Detect which cell encompasses the target text, then output its [x, y] center coordinate. 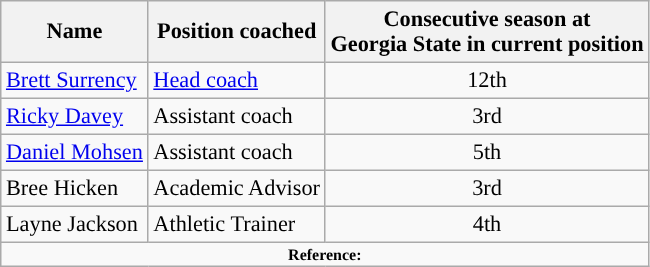
Bree Hicken [74, 188]
Daniel Mohsen [74, 152]
Consecutive season atGeorgia State in current position [487, 32]
Head coach [236, 80]
Name [74, 32]
Academic Advisor [236, 188]
12th [487, 80]
Athletic Trainer [236, 224]
Layne Jackson [74, 224]
Position coached [236, 32]
4th [487, 224]
Ricky Davey [74, 116]
5th [487, 152]
Reference: [325, 254]
Brett Surrency [74, 80]
